Determine the [X, Y] coordinate at the center of the cell enclosing the given text.  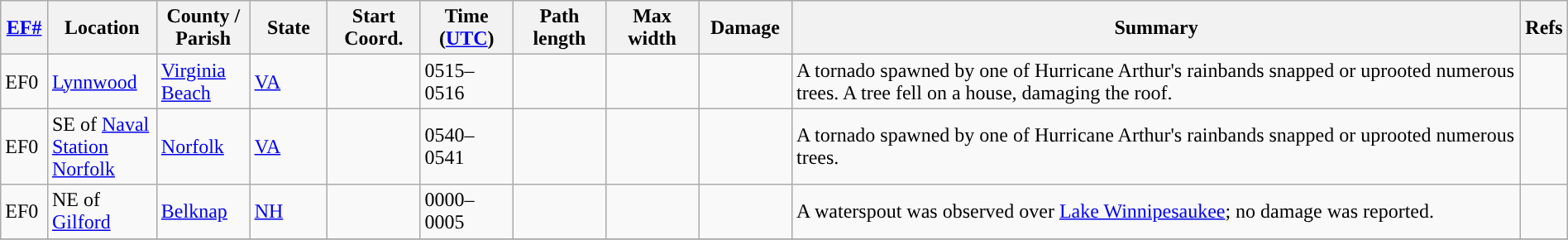
Summary [1156, 28]
Max width [653, 28]
Virginia Beach [203, 81]
NH [289, 212]
Time (UTC) [466, 28]
A waterspout was observed over Lake Winnipesaukee; no damage was reported. [1156, 212]
0000–0005 [466, 212]
State [289, 28]
A tornado spawned by one of Hurricane Arthur's rainbands snapped or uprooted numerous trees. A tree fell on a house, damaging the roof. [1156, 81]
Start Coord. [374, 28]
A tornado spawned by one of Hurricane Arthur's rainbands snapped or uprooted numerous trees. [1156, 146]
County / Parish [203, 28]
EF# [25, 28]
Belknap [203, 212]
Norfolk [203, 146]
0540–0541 [466, 146]
Lynnwood [102, 81]
Refs [1545, 28]
0515–0516 [466, 81]
Location [102, 28]
Path length [559, 28]
Damage [746, 28]
SE of Naval Station Norfolk [102, 146]
NE of Gilford [102, 212]
